Scan for the cell matching the given text and deliver its (x, y) coordinate at center. 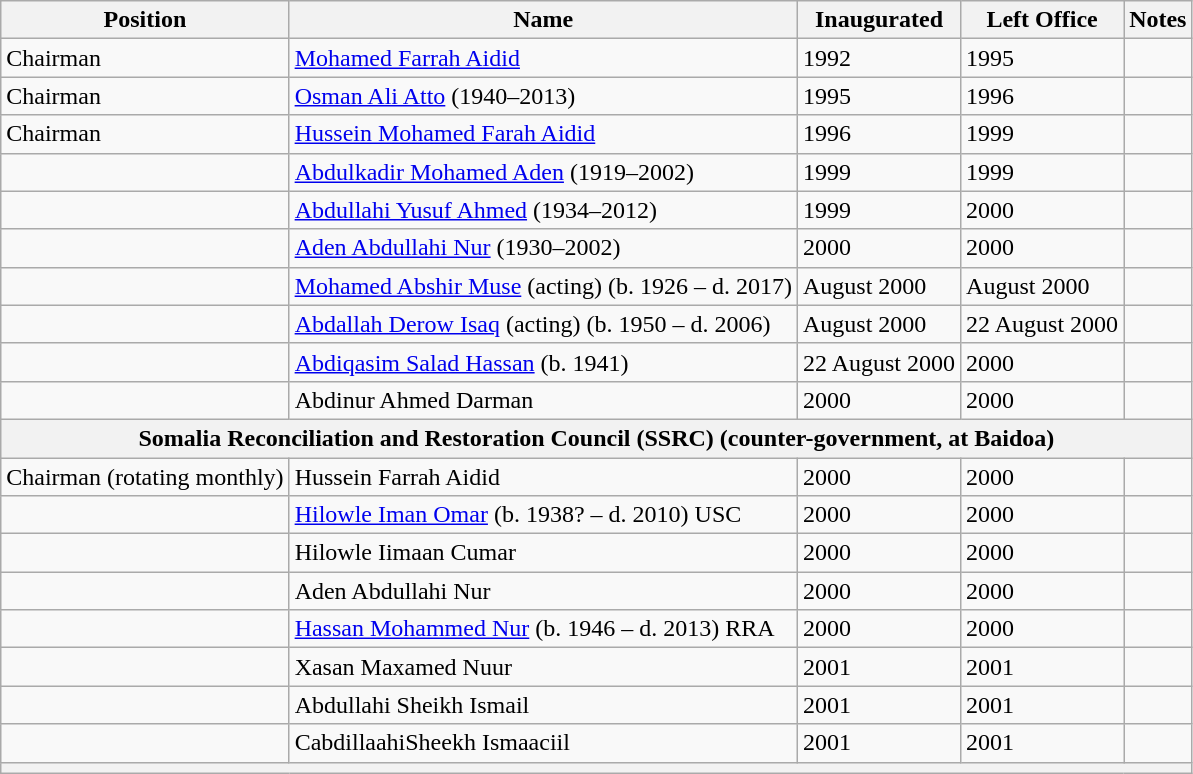
Position (145, 20)
Aden Abdullahi Nur (1930–2002) (543, 248)
Name (543, 20)
Left Office (1042, 20)
Abdullahi Yusuf Ahmed (1934–2012) (543, 210)
Notes (1158, 20)
Mohamed Farrah Aidid (543, 58)
Abdullahi Sheikh Ismail (543, 705)
Abdulkadir Mohamed Aden (1919–2002) (543, 172)
Abdallah Derow Isaq (acting) (b. 1950 – d. 2006) (543, 324)
Aden Abdullahi Nur (543, 591)
1992 (878, 58)
Abdinur Ahmed Darman (543, 400)
CabdillaahiSheekh Ismaaciil (543, 743)
Abdiqasim Salad Hassan (b. 1941) (543, 362)
Chairman (rotating monthly) (145, 477)
Hilowle Iimaan Cumar (543, 553)
Xasan Maxamed Nuur (543, 667)
Hussein Mohamed Farah Aidid (543, 134)
Mohamed Abshir Muse (acting) (b. 1926 – d. 2017) (543, 286)
Hassan Mohammed Nur (b. 1946 – d. 2013) RRA (543, 629)
Inaugurated (878, 20)
Osman Ali Atto (1940–2013) (543, 96)
Hilowle Iman Omar (b. 1938? – d. 2010) USC (543, 515)
Hussein Farrah Aidid (543, 477)
Somalia Reconciliation and Restoration Council (SSRC) (counter-government, at Baidoa) (596, 438)
